From the cell containing the given text, extract its center point as (x, y) coordinate. 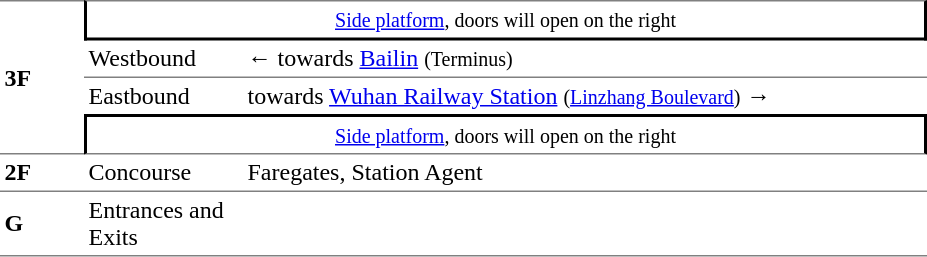
Concourse (164, 173)
Entrances and Exits (164, 224)
← towards Bailin (Terminus) (585, 59)
Faregates, Station Agent (585, 173)
Eastbound (164, 96)
2F (42, 173)
3F (42, 77)
G (42, 224)
Westbound (164, 59)
towards Wuhan Railway Station (Linzhang Boulevard) → (585, 96)
